Provide the [x, y] coordinate of the cell's center where the given text is located.  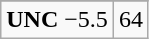
64 [130, 20]
UNC −5.5 [58, 20]
